Determine the [x, y] coordinate at the center of the cell enclosing the given text.  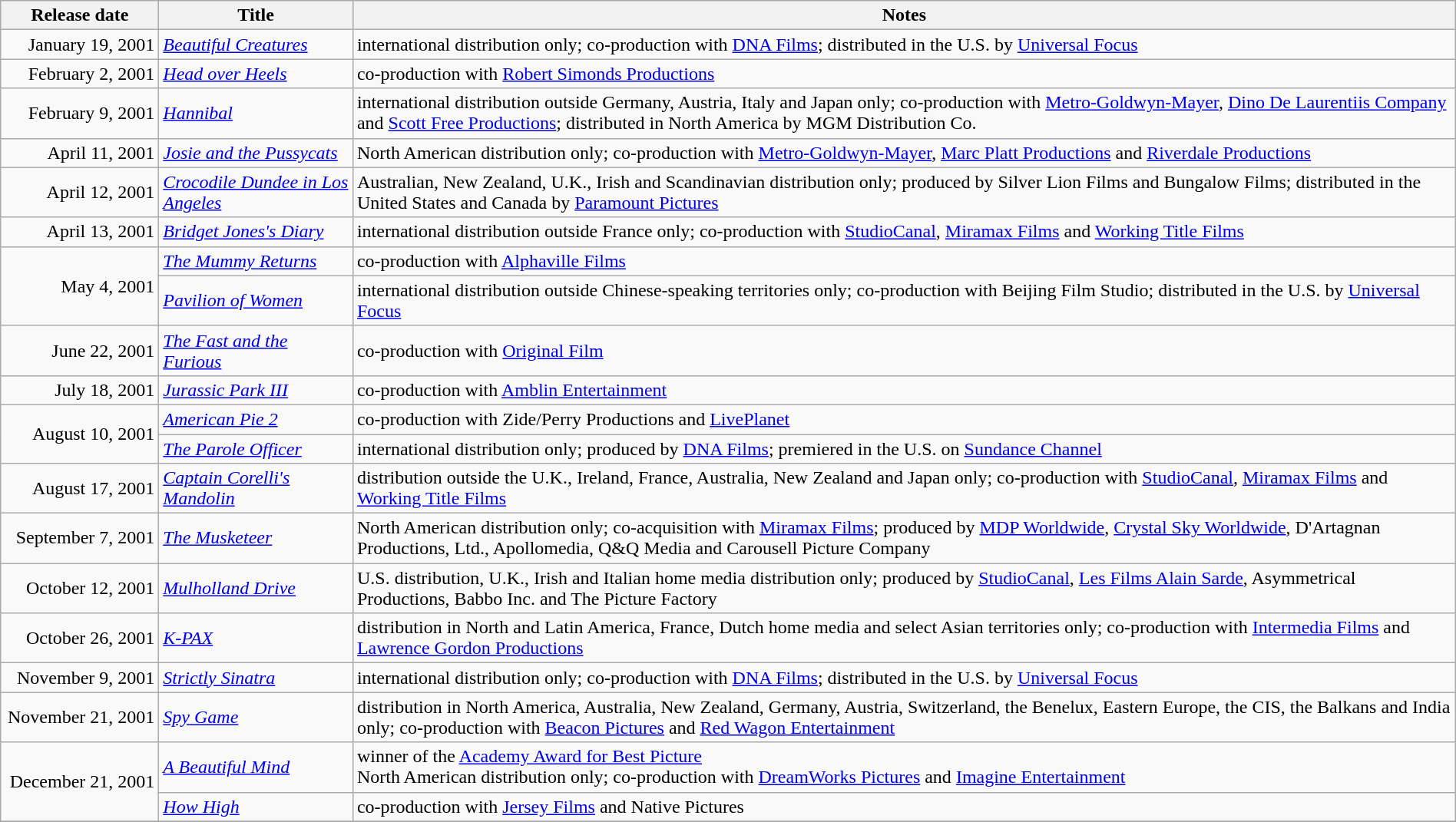
The Parole Officer [256, 449]
co-production with Original Film [904, 350]
The Mummy Returns [256, 261]
June 22, 2001 [80, 350]
co-production with Alphaville Films [904, 261]
North American distribution only; co-production with Metro-Goldwyn-Mayer, Marc Platt Productions and Riverdale Productions [904, 153]
Notes [904, 15]
April 11, 2001 [80, 153]
February 9, 2001 [80, 114]
Beautiful Creatures [256, 45]
Josie and the Pussycats [256, 153]
Captain Corelli's Mandolin [256, 488]
international distribution only; produced by DNA Films; premiered in the U.S. on Sundance Channel [904, 449]
co-production with Zide/Perry Productions and LivePlanet [904, 419]
September 7, 2001 [80, 539]
January 19, 2001 [80, 45]
Pavilion of Women [256, 301]
Hannibal [256, 114]
Head over Heels [256, 74]
April 13, 2001 [80, 232]
July 18, 2001 [80, 390]
February 2, 2001 [80, 74]
international distribution outside France only; co-production with StudioCanal, Miramax Films and Working Title Films [904, 232]
co-production with Amblin Entertainment [904, 390]
K-PAX [256, 639]
Release date [80, 15]
December 21, 2001 [80, 781]
Title [256, 15]
Strictly Sinatra [256, 678]
Jurassic Park III [256, 390]
November 9, 2001 [80, 678]
co-production with Robert Simonds Productions [904, 74]
Spy Game [256, 717]
October 12, 2001 [80, 588]
A Beautiful Mind [256, 768]
October 26, 2001 [80, 639]
August 10, 2001 [80, 434]
Mulholland Drive [256, 588]
How High [256, 807]
Bridget Jones's Diary [256, 232]
November 21, 2001 [80, 717]
The Musketeer [256, 539]
Crocodile Dundee in Los Angeles [256, 192]
winner of the Academy Award for Best PictureNorth American distribution only; co-production with DreamWorks Pictures and Imagine Entertainment [904, 768]
co-production with Jersey Films and Native Pictures [904, 807]
August 17, 2001 [80, 488]
May 4, 2001 [80, 286]
American Pie 2 [256, 419]
The Fast and the Furious [256, 350]
April 12, 2001 [80, 192]
